For the text-containing cell, return its midpoint in [X, Y] coordinate format. 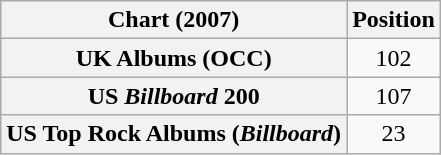
Position [394, 20]
107 [394, 96]
102 [394, 58]
Chart (2007) [174, 20]
US Top Rock Albums (Billboard) [174, 134]
US Billboard 200 [174, 96]
23 [394, 134]
UK Albums (OCC) [174, 58]
